Return (X, Y) of the center of cell containing provided text 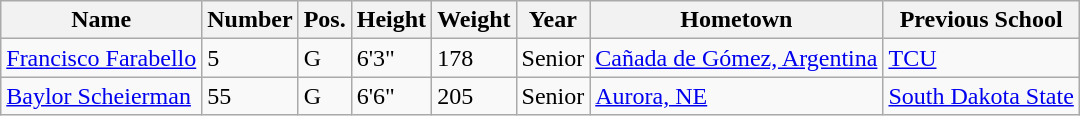
TCU (981, 58)
Height (391, 20)
205 (474, 96)
Aurora, NE (736, 96)
Cañada de Gómez, Argentina (736, 58)
Baylor Scheierman (102, 96)
Pos. (324, 20)
5 (250, 58)
Previous School (981, 20)
6'6" (391, 96)
Francisco Farabello (102, 58)
Weight (474, 20)
Year (553, 20)
Hometown (736, 20)
55 (250, 96)
Name (102, 20)
178 (474, 58)
Number (250, 20)
South Dakota State (981, 96)
6'3" (391, 58)
